Return the (x, y) coordinate for the center point of the cell that contains the specified text.  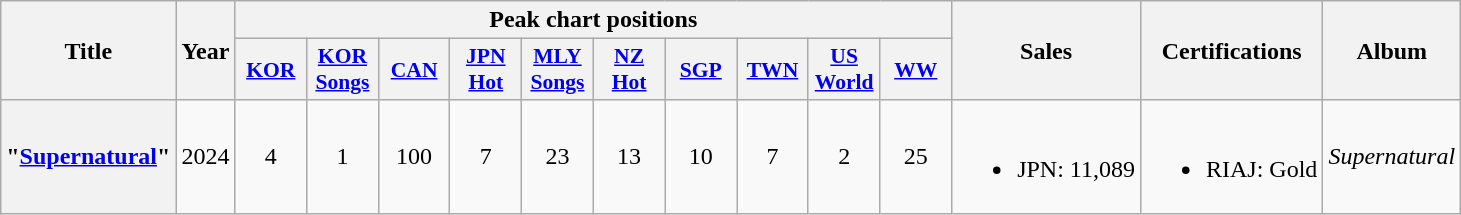
KOR (271, 70)
RIAJ: Gold (1231, 156)
"Supernatural" (88, 156)
Album (1392, 50)
WW (916, 70)
SGP (701, 70)
2 (844, 156)
25 (916, 156)
NZHot (629, 70)
Year (206, 50)
TWN (773, 70)
13 (629, 156)
USWorld (844, 70)
Supernatural (1392, 156)
JPN: 11,089 (1046, 156)
Certifications (1231, 50)
KORSongs (343, 70)
Title (88, 50)
MLYSongs (558, 70)
4 (271, 156)
2024 (206, 156)
CAN (414, 70)
JPNHot (486, 70)
10 (701, 156)
Sales (1046, 50)
Peak chart positions (594, 20)
100 (414, 156)
1 (343, 156)
23 (558, 156)
